From the cell containing the given text, extract its center point as [X, Y] coordinate. 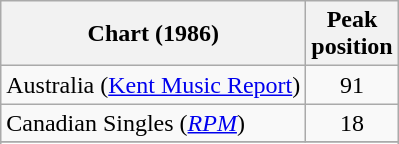
Peakposition [352, 34]
91 [352, 85]
Australia (Kent Music Report) [154, 85]
18 [352, 123]
Chart (1986) [154, 34]
Canadian Singles (RPM) [154, 123]
